Provide the (x, y) coordinate of the cell's center where the given text is located.  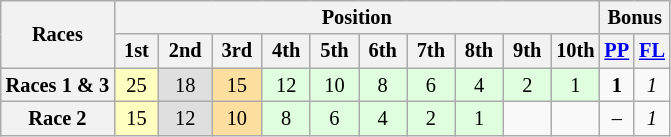
5th (334, 51)
6th (382, 51)
Position (356, 17)
Races (58, 34)
2nd (186, 51)
7th (431, 51)
10th (575, 51)
FL (652, 51)
PP (618, 51)
25 (136, 85)
Bonus (635, 17)
3rd (237, 51)
Race 2 (58, 118)
8th (479, 51)
– (618, 118)
18 (186, 85)
9th (527, 51)
Races 1 & 3 (58, 85)
1st (136, 51)
4th (286, 51)
